Output the [x, y] coordinate of the center of the cell containing the given text.  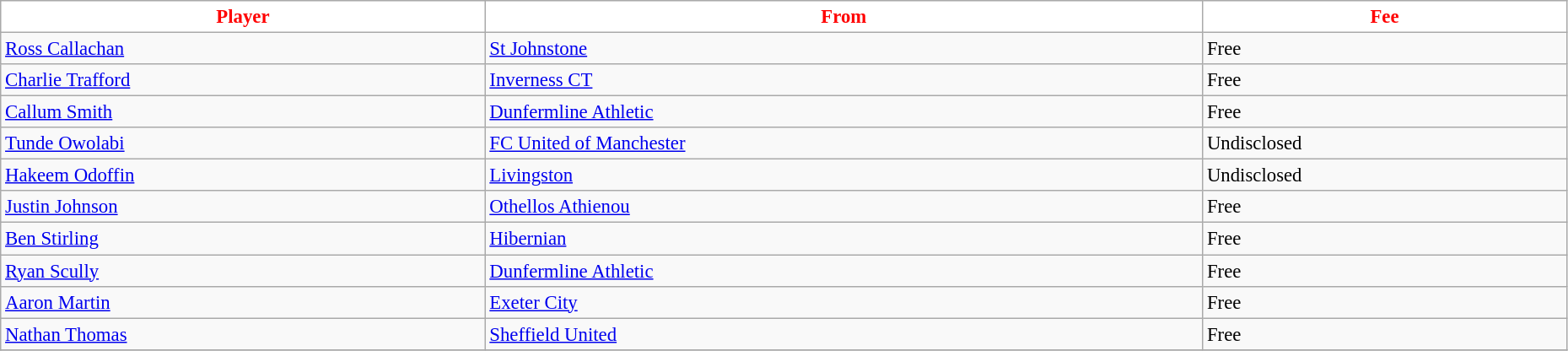
Inverness CT [843, 80]
Othellos Athienou [843, 207]
Exeter City [843, 302]
Justin Johnson [243, 207]
Tunde Owolabi [243, 143]
Livingston [843, 175]
Sheffield United [843, 334]
Player [243, 17]
From [843, 17]
Ryan Scully [243, 271]
Charlie Trafford [243, 80]
Nathan Thomas [243, 334]
FC United of Manchester [843, 143]
Hakeem Odoffin [243, 175]
Callum Smith [243, 112]
Aaron Martin [243, 302]
Ben Stirling [243, 239]
Ross Callachan [243, 49]
St Johnstone [843, 49]
Hibernian [843, 239]
Fee [1385, 17]
